For the text-containing cell, return its midpoint in [X, Y] coordinate format. 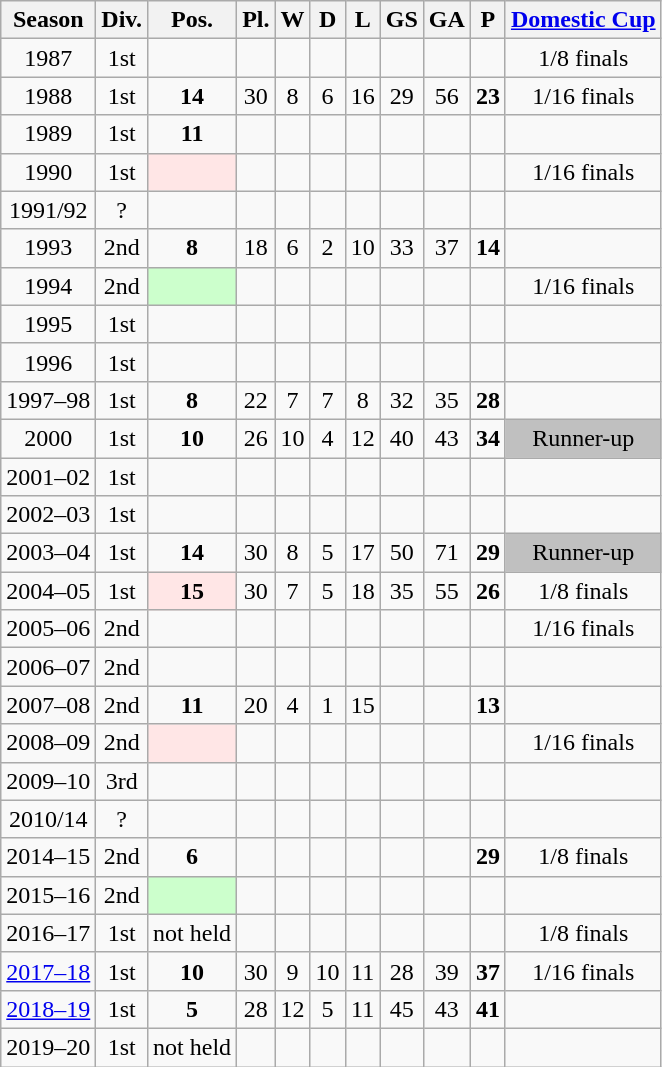
3rd [122, 781]
20 [256, 705]
39 [446, 971]
2014–15 [48, 857]
Div. [122, 20]
W [292, 20]
2006–07 [48, 667]
Domestic Cup [583, 20]
2009–10 [48, 781]
GA [446, 20]
P [488, 20]
13 [488, 705]
2017–18 [48, 971]
2005–06 [48, 629]
45 [402, 1009]
17 [362, 553]
32 [402, 400]
71 [446, 553]
L [362, 20]
2004–05 [48, 591]
2019–20 [48, 1047]
2002–03 [48, 515]
2007–08 [48, 705]
2010/14 [48, 819]
1993 [48, 248]
16 [362, 96]
1988 [48, 96]
1996 [48, 362]
2001–02 [48, 477]
1987 [48, 58]
33 [402, 248]
1991/92 [48, 210]
2 [328, 248]
1990 [48, 172]
41 [488, 1009]
1997–98 [48, 400]
2003–04 [48, 553]
Pos. [192, 20]
23 [488, 96]
1995 [48, 324]
2000 [48, 438]
D [328, 20]
2015–16 [48, 895]
1 [328, 705]
22 [256, 400]
1989 [48, 134]
40 [402, 438]
2018–19 [48, 1009]
56 [446, 96]
2016–17 [48, 933]
1994 [48, 286]
9 [292, 971]
34 [488, 438]
Pl. [256, 20]
55 [446, 591]
50 [402, 553]
GS [402, 20]
2008–09 [48, 743]
Season [48, 20]
